Return the (x, y) coordinate for the center point of the cell that contains the specified text.  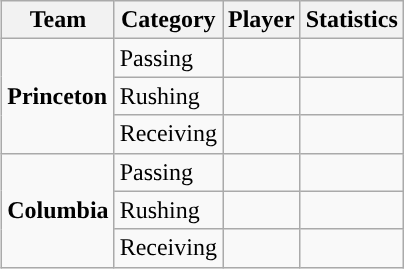
Columbia (58, 210)
Team (58, 20)
Statistics (352, 20)
Princeton (58, 96)
Player (261, 20)
Category (168, 20)
